Pinpoint the cell where the given text exists, returning its [X, Y] midpoint coordinate. 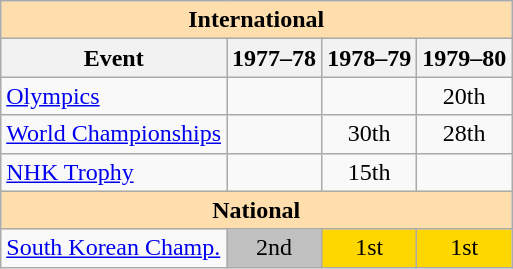
28th [464, 134]
15th [370, 172]
1978–79 [370, 58]
World Championships [114, 134]
1977–78 [274, 58]
2nd [274, 248]
South Korean Champ. [114, 248]
1979–80 [464, 58]
NHK Trophy [114, 172]
20th [464, 96]
Olympics [114, 96]
Event [114, 58]
International [256, 20]
National [256, 210]
30th [370, 134]
